Return (x, y) of the center of cell containing provided text 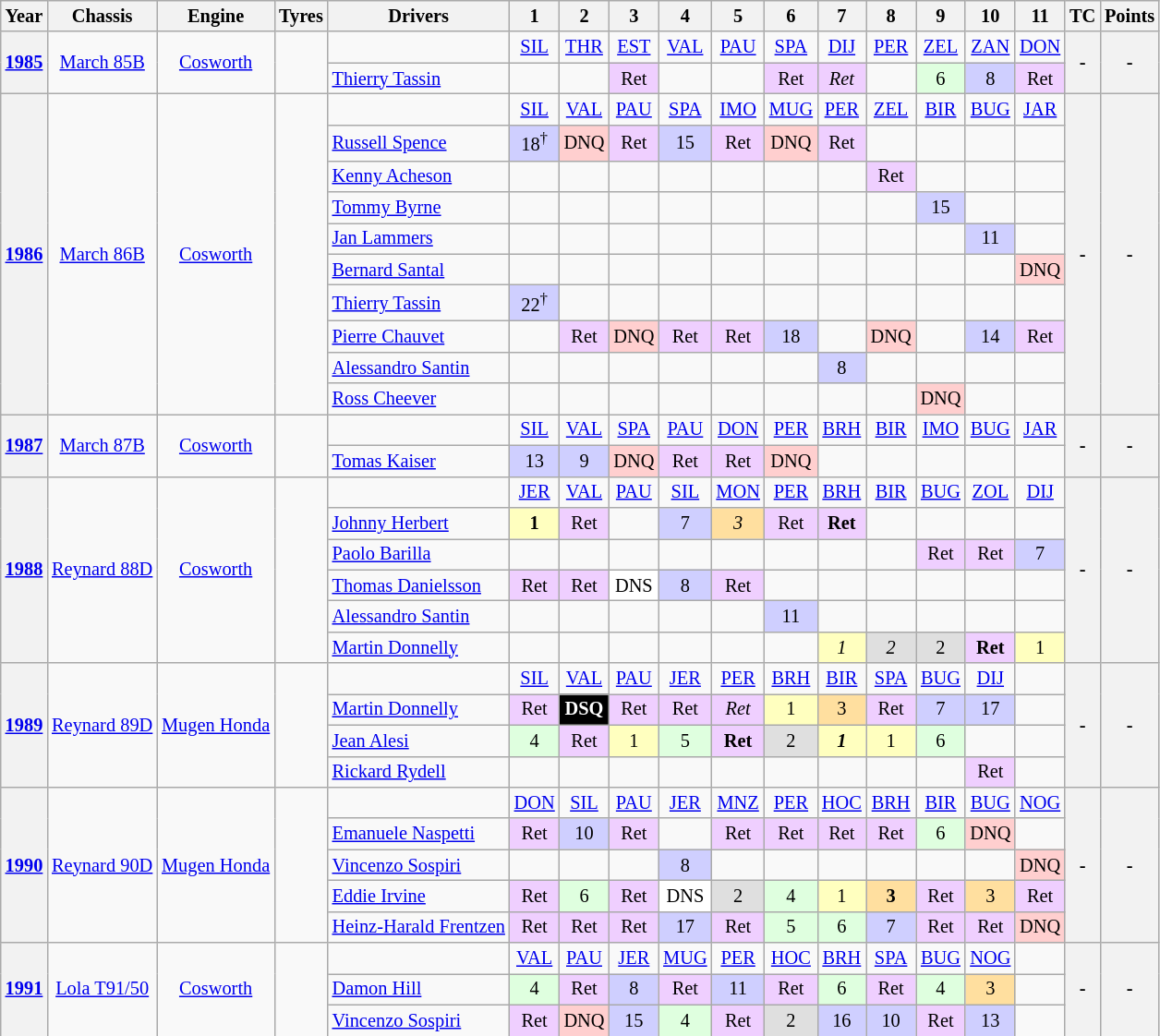
Drivers (419, 16)
Tommy Byrne (419, 208)
22† (535, 303)
18† (535, 142)
Eddie Irvine (419, 896)
1989 (24, 726)
Tyres (301, 16)
18 (791, 337)
14 (990, 337)
Damon Hill (419, 989)
Emanuele Naspetti (419, 834)
1990 (24, 864)
Lola T91/50 (102, 990)
1987 (24, 445)
DSQ (585, 709)
Paolo Barilla (419, 554)
Pierre Chauvet (419, 337)
Heinz-Harald Frentzen (419, 927)
Kenny Acheson (419, 176)
ZOL (990, 492)
THR (585, 47)
Jan Lammers (419, 238)
Reynard 90D (102, 864)
TC (1082, 16)
16 (842, 1020)
Tomas Kaiser (419, 461)
Year (24, 16)
Johnny Herbert (419, 523)
ZAN (990, 47)
Chassis (102, 16)
March 87B (102, 445)
EST (634, 47)
March 86B (102, 253)
1988 (24, 570)
March 85B (102, 63)
Reynard 88D (102, 570)
MON (737, 492)
Russell Spence (419, 142)
Thomas Danielsson (419, 585)
Reynard 89D (102, 726)
1991 (24, 990)
1985 (24, 63)
MNZ (737, 802)
Engine (216, 16)
Jean Alesi (419, 741)
Rickard Rydell (419, 772)
Bernard Santal (419, 270)
Ross Cheever (419, 399)
1986 (24, 253)
Points (1130, 16)
